Scan for the cell matching the given text and deliver its (X, Y) coordinate at center. 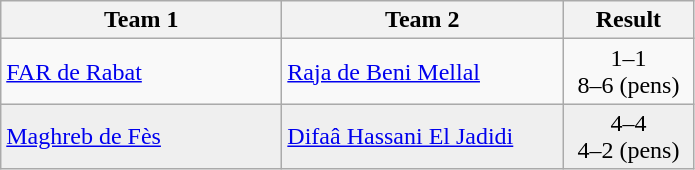
Result (628, 20)
Raja de Beni Mellal (422, 72)
Team 1 (142, 20)
4–44–2 (pens) (628, 136)
FAR de Rabat (142, 72)
1–18–6 (pens) (628, 72)
Maghreb de Fès (142, 136)
Difaâ Hassani El Jadidi (422, 136)
Team 2 (422, 20)
